Extract the (X, Y) coordinate from the center of the cell holding the provided text.  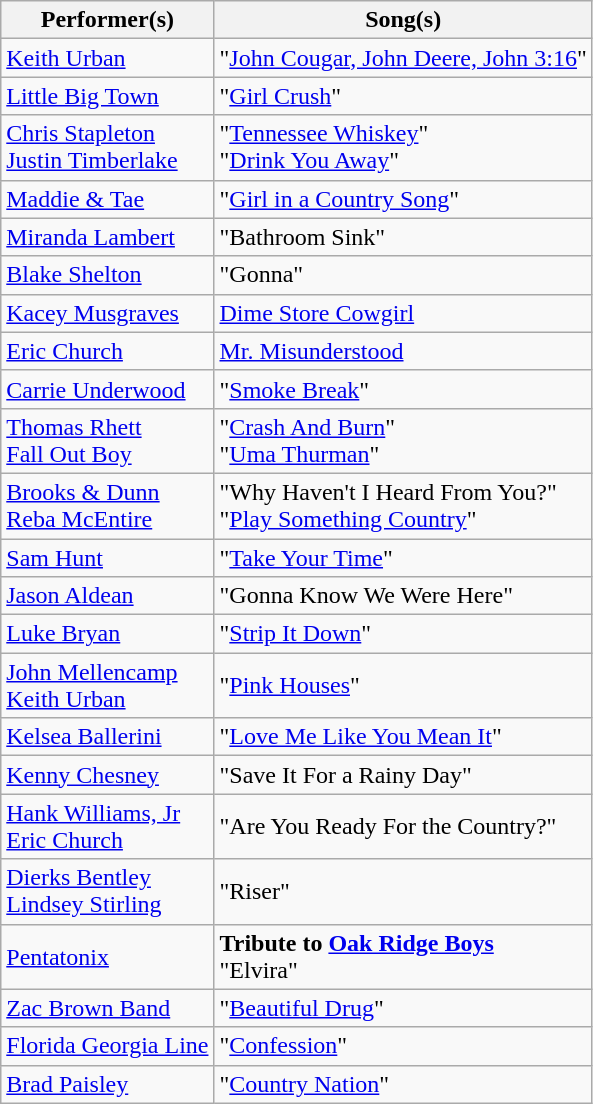
Keith Urban (108, 58)
Sam Hunt (108, 557)
Luke Bryan (108, 634)
"Gonna" (403, 275)
Dierks Bentley Lindsey Stirling (108, 892)
"Why Haven't I Heard From You?""Play Something Country" (403, 506)
Miranda Lambert (108, 237)
Performer(s) (108, 20)
"Bathroom Sink" (403, 237)
"Confession" (403, 1046)
Song(s) (403, 20)
Kacey Musgraves (108, 313)
Zac Brown Band (108, 1008)
Chris Stapleton Justin Timberlake (108, 148)
Brad Paisley (108, 1084)
Kenny Chesney (108, 775)
John MellencampKeith Urban (108, 686)
"Love Me Like You Mean It" (403, 737)
"Are You Ready For the Country?" (403, 826)
"Pink Houses" (403, 686)
Little Big Town (108, 96)
Pentatonix (108, 956)
Mr. Misunderstood (403, 351)
Tribute to Oak Ridge Boys"Elvira" (403, 956)
Carrie Underwood (108, 389)
Thomas RhettFall Out Boy (108, 440)
"Riser" (403, 892)
"Strip It Down" (403, 634)
Maddie & Tae (108, 199)
"Gonna Know We Were Here" (403, 596)
Jason Aldean (108, 596)
"Country Nation" (403, 1084)
Brooks & DunnReba McEntire (108, 506)
"Save It For a Rainy Day" (403, 775)
"Crash And Burn""Uma Thurman" (403, 440)
Kelsea Ballerini (108, 737)
Florida Georgia Line (108, 1046)
Eric Church (108, 351)
"Smoke Break" (403, 389)
Dime Store Cowgirl (403, 313)
"Tennessee Whiskey""Drink You Away" (403, 148)
"Girl in a Country Song" (403, 199)
"Girl Crush" (403, 96)
Blake Shelton (108, 275)
"Beautiful Drug" (403, 1008)
"John Cougar, John Deere, John 3:16" (403, 58)
Hank Williams, Jr Eric Church (108, 826)
"Take Your Time" (403, 557)
